Return [x, y] of the center of cell containing provided text 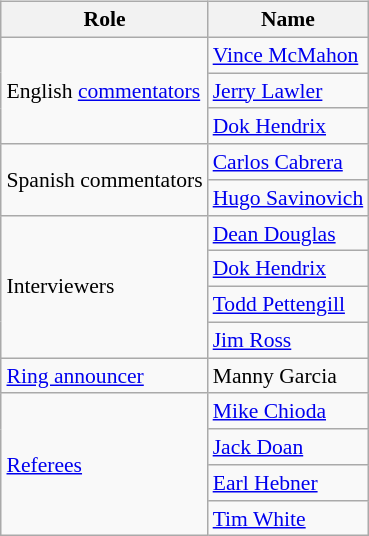
Vince McMahon [288, 55]
Carlos Cabrera [288, 162]
Spanish commentators [104, 180]
Jim Ross [288, 340]
Name [288, 20]
Todd Pettengill [288, 305]
Dean Douglas [288, 233]
Mike Chioda [288, 411]
Jack Doan [288, 447]
Ring announcer [104, 376]
Role [104, 20]
Tim White [288, 518]
Earl Hebner [288, 483]
Referees [104, 464]
Interviewers [104, 286]
Jerry Lawler [288, 91]
Manny Garcia [288, 376]
Hugo Savinovich [288, 198]
English commentators [104, 90]
